Output the (X, Y) coordinate of the center of the cell containing the given text.  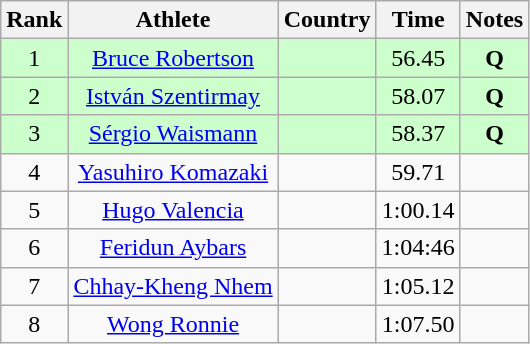
István Szentirmay (173, 96)
Time (418, 20)
1 (34, 58)
Notes (494, 20)
1:07.50 (418, 324)
7 (34, 286)
Wong Ronnie (173, 324)
6 (34, 248)
Country (327, 20)
Bruce Robertson (173, 58)
56.45 (418, 58)
2 (34, 96)
1:00.14 (418, 210)
59.71 (418, 172)
Athlete (173, 20)
5 (34, 210)
3 (34, 134)
Feridun Aybars (173, 248)
Sérgio Waismann (173, 134)
1:04:46 (418, 248)
Hugo Valencia (173, 210)
4 (34, 172)
58.37 (418, 134)
Chhay-Kheng Nhem (173, 286)
1:05.12 (418, 286)
58.07 (418, 96)
Yasuhiro Komazaki (173, 172)
Rank (34, 20)
8 (34, 324)
